Return the [X, Y] coordinate for the center point of the cell that contains the specified text.  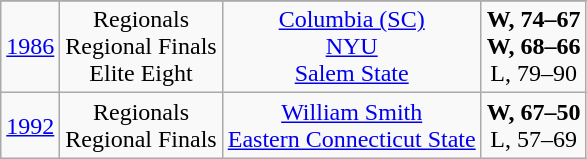
RegionalsRegional FinalsElite Eight [141, 47]
W, 74–67W, 68–66L, 79–90 [534, 47]
1992 [30, 126]
William SmithEastern Connecticut State [352, 126]
Columbia (SC)NYUSalem State [352, 47]
RegionalsRegional Finals [141, 126]
1986 [30, 47]
W, 67–50L, 57–69 [534, 126]
